Extract the [x, y] coordinate from the center of the cell holding the provided text.  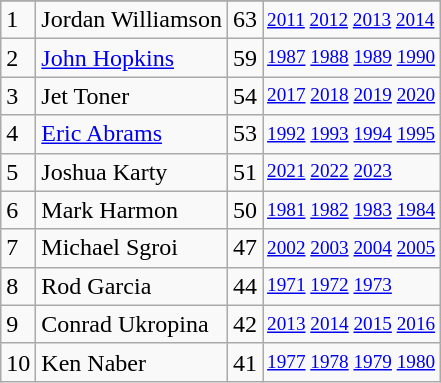
47 [244, 248]
63 [244, 20]
Jet Toner [132, 96]
10 [18, 362]
Ken Naber [132, 362]
1977 1978 1979 1980 [352, 362]
1987 1988 1989 1990 [352, 58]
1992 1993 1994 1995 [352, 134]
9 [18, 324]
Rod Garcia [132, 286]
5 [18, 172]
Joshua Karty [132, 172]
50 [244, 210]
Eric Abrams [132, 134]
1 [18, 20]
Jordan Williamson [132, 20]
42 [244, 324]
2002 2003 2004 2005 [352, 248]
4 [18, 134]
2013 2014 2015 2016 [352, 324]
John Hopkins [132, 58]
2011 2012 2013 2014 [352, 20]
41 [244, 362]
54 [244, 96]
59 [244, 58]
2017 2018 2019 2020 [352, 96]
8 [18, 286]
1981 1982 1983 1984 [352, 210]
51 [244, 172]
1971 1972 1973 [352, 286]
6 [18, 210]
7 [18, 248]
3 [18, 96]
Michael Sgroi [132, 248]
2 [18, 58]
44 [244, 286]
53 [244, 134]
2021 2022 2023 [352, 172]
Mark Harmon [132, 210]
Conrad Ukropina [132, 324]
